Detect which cell encompasses the target text, then output its (x, y) center coordinate. 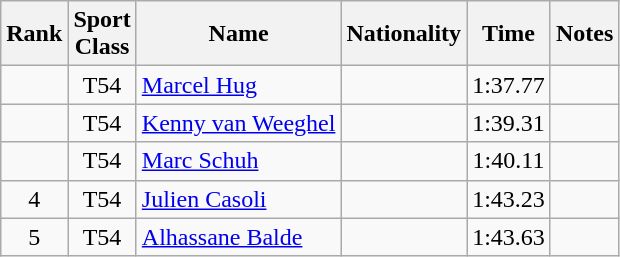
1:43.63 (509, 237)
Rank (34, 34)
1:40.11 (509, 161)
Marc Schuh (238, 161)
SportClass (102, 34)
5 (34, 237)
1:39.31 (509, 123)
Notes (584, 34)
1:37.77 (509, 85)
Time (509, 34)
Name (238, 34)
Alhassane Balde (238, 237)
Marcel Hug (238, 85)
Julien Casoli (238, 199)
4 (34, 199)
Kenny van Weeghel (238, 123)
Nationality (404, 34)
1:43.23 (509, 199)
